Return the [X, Y] coordinate for the center point of the cell that contains the specified text.  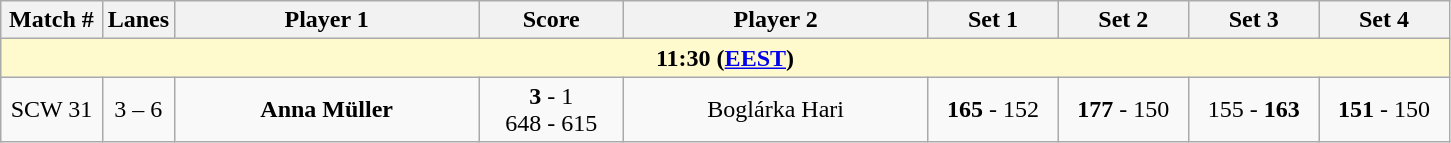
177 - 150 [1123, 110]
Set 3 [1253, 20]
Set 4 [1384, 20]
Score [552, 20]
155 - 163 [1253, 110]
Match # [52, 20]
Boglárka Hari [776, 110]
165 - 152 [993, 110]
3 - 1 648 - 615 [552, 110]
SCW 31 [52, 110]
3 – 6 [138, 110]
Player 1 [327, 20]
151 - 150 [1384, 110]
Lanes [138, 20]
Player 2 [776, 20]
11:30 (EEST) [725, 58]
Anna Müller [327, 110]
Set 1 [993, 20]
Set 2 [1123, 20]
